Output the (X, Y) coordinate of the center of the cell containing the given text.  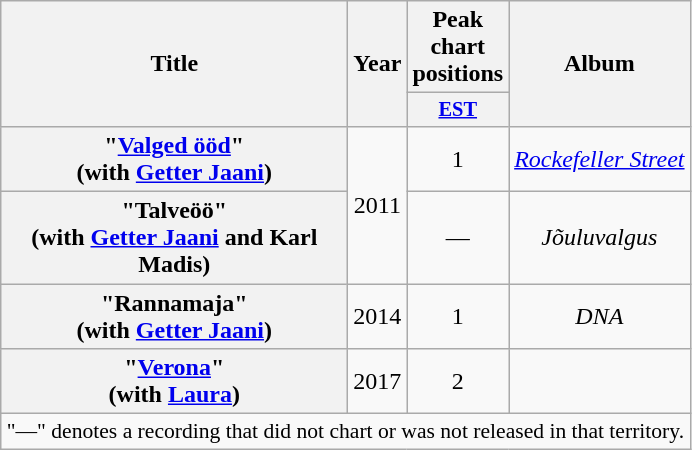
Rockefeller Street (600, 158)
"Talveöö"(with Getter Jaani and Karl Madis) (174, 238)
2014 (378, 316)
2017 (378, 382)
"Valged ööd"(with Getter Jaani) (174, 158)
Album (600, 64)
"Verona"(with Laura) (174, 382)
"Rannamaja"(with Getter Jaani) (174, 316)
DNA (600, 316)
Title (174, 64)
Year (378, 64)
"—" denotes a recording that did not chart or was not released in that territory. (346, 432)
Jõuluvalgus (600, 238)
2 (458, 382)
EST (458, 110)
Peak chart positions (458, 47)
— (458, 238)
2011 (378, 204)
